Scan for the cell matching the given text and deliver its [X, Y] coordinate at center. 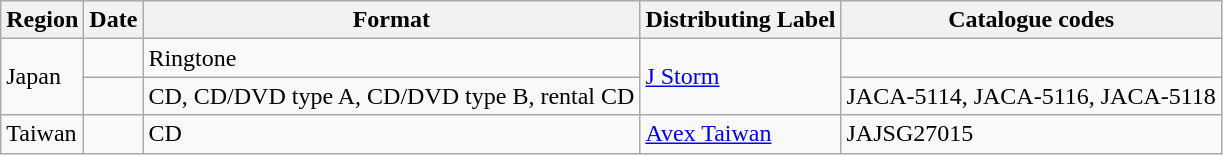
JAJSG27015 [1031, 134]
Region [42, 20]
Catalogue codes [1031, 20]
J Storm [740, 77]
Format [392, 20]
Taiwan [42, 134]
Avex Taiwan [740, 134]
CD [392, 134]
Japan [42, 77]
Ringtone [392, 58]
Distributing Label [740, 20]
CD, CD/DVD type A, CD/DVD type B, rental CD [392, 96]
JACA-5114, JACA-5116, JACA-5118 [1031, 96]
Date [114, 20]
